Find where the given text appears and provide that cell's center as [X, Y] coordinate. 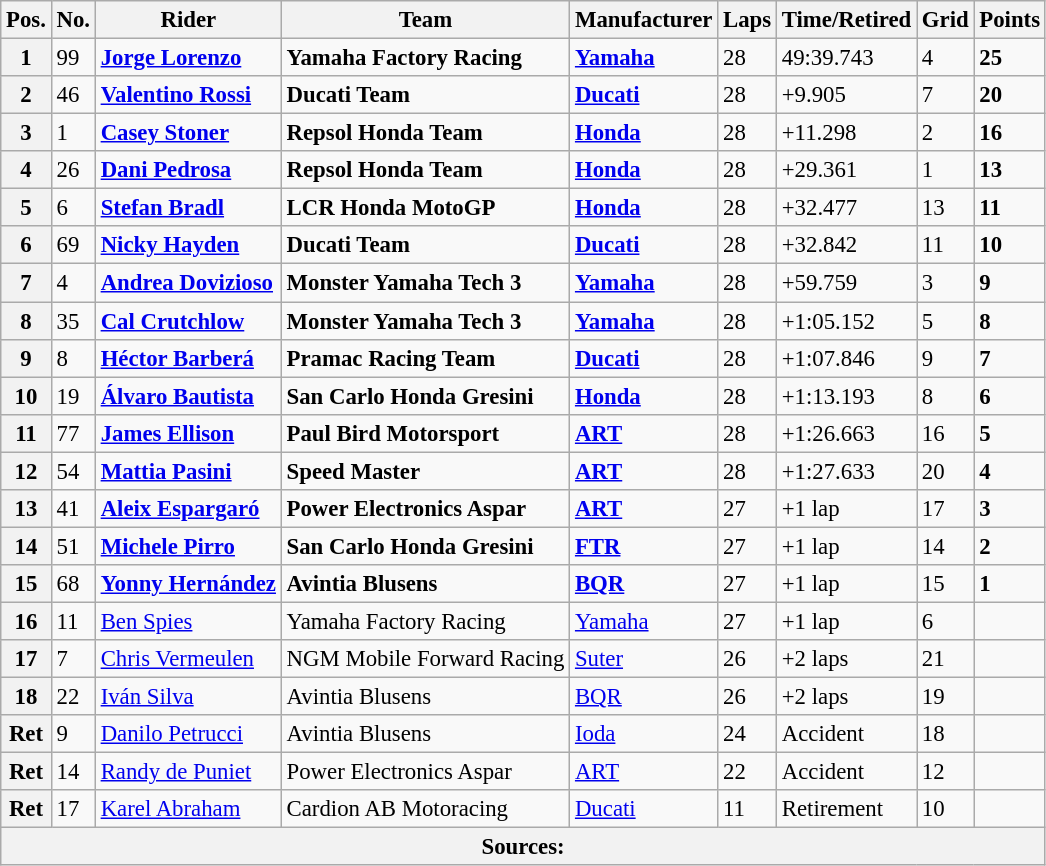
Pos. [26, 20]
Manufacturer [644, 20]
46 [73, 95]
+32.842 [846, 245]
+1:26.663 [846, 433]
Pramac Racing Team [425, 358]
41 [73, 509]
+1:27.633 [846, 471]
+1:13.193 [846, 396]
Ben Spies [188, 621]
Grid [946, 20]
35 [73, 321]
NGM Mobile Forward Racing [425, 659]
Iván Silva [188, 697]
Jorge Lorenzo [188, 58]
+1:05.152 [846, 321]
25 [1010, 58]
Andrea Dovizioso [188, 283]
+9.905 [846, 95]
Cardion AB Motoracing [425, 809]
77 [73, 433]
+32.477 [846, 208]
Ioda [644, 734]
Laps [748, 20]
Rider [188, 20]
Points [1010, 20]
+11.298 [846, 133]
Chris Vermeulen [188, 659]
Karel Abraham [188, 809]
Suter [644, 659]
24 [748, 734]
Danilo Petrucci [188, 734]
FTR [644, 546]
51 [73, 546]
Team [425, 20]
68 [73, 584]
Time/Retired [846, 20]
99 [73, 58]
Michele Pirro [188, 546]
Nicky Hayden [188, 245]
LCR Honda MotoGP [425, 208]
Stefan Bradl [188, 208]
21 [946, 659]
+1:07.846 [846, 358]
49:39.743 [846, 58]
Sources: [524, 847]
69 [73, 245]
No. [73, 20]
54 [73, 471]
Speed Master [425, 471]
James Ellison [188, 433]
Valentino Rossi [188, 95]
+29.361 [846, 170]
Yonny Hernández [188, 584]
Mattia Pasini [188, 471]
Cal Crutchlow [188, 321]
Aleix Espargaró [188, 509]
+59.759 [846, 283]
Casey Stoner [188, 133]
Dani Pedrosa [188, 170]
Álvaro Bautista [188, 396]
Paul Bird Motorsport [425, 433]
Héctor Barberá [188, 358]
Randy de Puniet [188, 772]
Retirement [846, 809]
